Capture the cell that displays the provided text and extract its (X, Y) central coordinate. 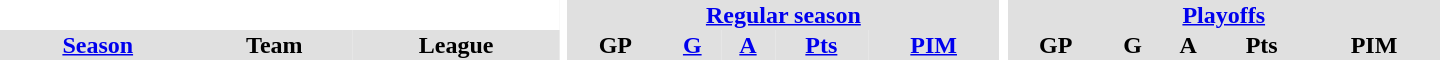
Regular season (783, 15)
League (456, 45)
Season (98, 45)
Team (274, 45)
Playoffs (1224, 15)
